Pinpoint the cell where the given text exists, returning its (x, y) midpoint coordinate. 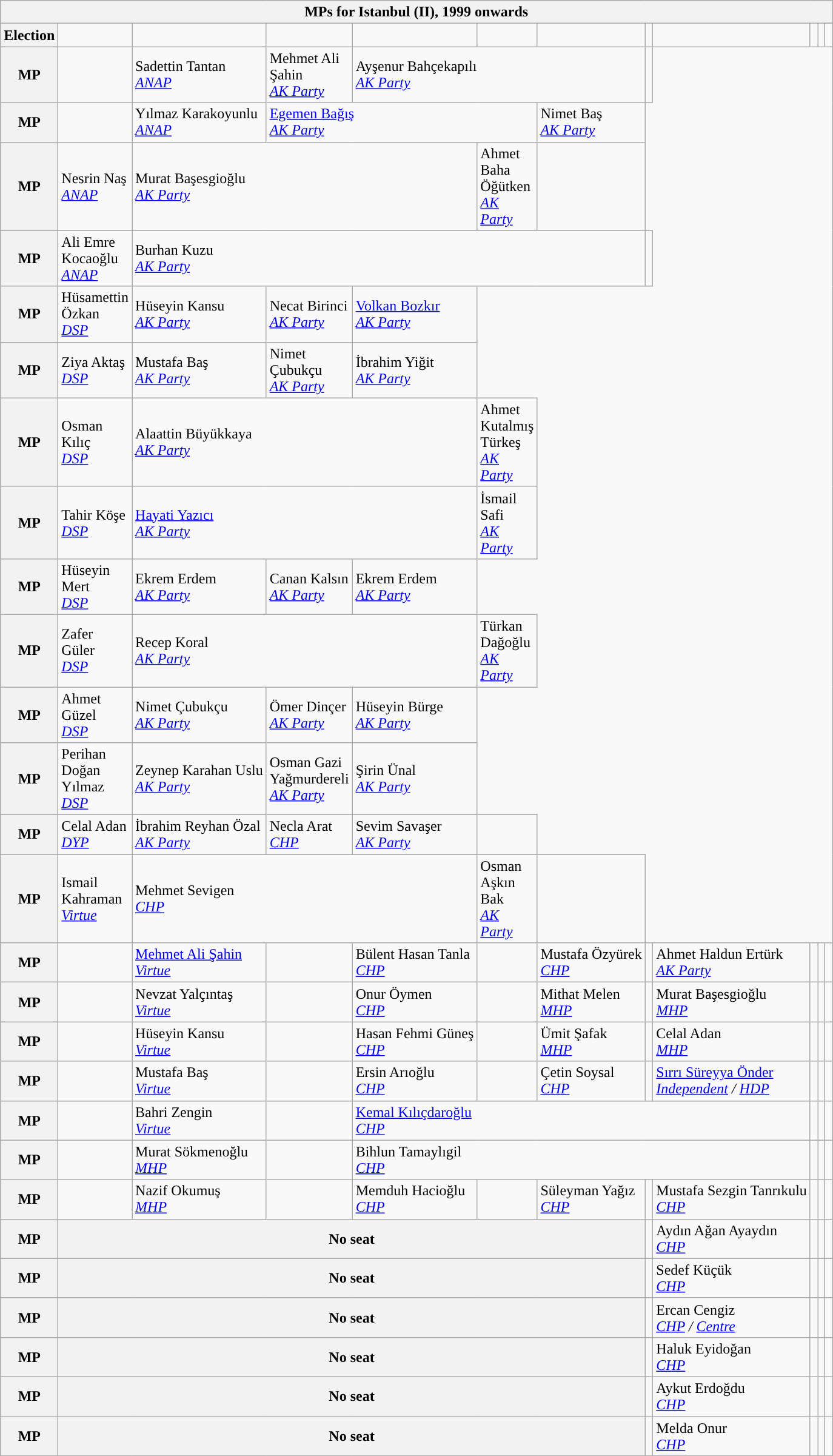
Necla AratCHP (309, 834)
Perihan Doğan YılmazDSP (95, 779)
Sadettin TantanANAP (199, 75)
Ömer DinçerAK Party (309, 714)
Süleyman YağızCHP (591, 1199)
Ahmet GüzelDSP (95, 714)
Murat BaşesgioğluAK Party (304, 186)
MPs for Istanbul (II), 1999 onwards (416, 12)
Sedef KüçükCHP (732, 1278)
Nevzat YalçıntaşVirtue (199, 1002)
Egemen BağışAK Party (401, 122)
Melda OnurCHP (732, 1436)
Hüseyin KansuAK Party (199, 314)
İbrahim YiğitAK Party (415, 370)
Murat BaşesgioğluMHP (732, 1002)
Memduh HacioğluCHP (415, 1199)
Alaattin BüyükkayaAK Party (304, 442)
Aykut ErdoğduCHP (732, 1396)
Nesrin NaşANAP (95, 186)
Osman Gazi YağmurdereliAK Party (309, 779)
İbrahim Reyhan ÖzalAK Party (199, 834)
Necat BirinciAK Party (309, 314)
Kemal KılıçdaroğluCHP (581, 1121)
Ahmet Kutalmış TürkeşAK Party (507, 442)
Ali Emre KocaoğluANAP (95, 258)
Bülent Hasan TanlaCHP (415, 963)
Mustafa BaşVirtue (199, 1081)
Election (29, 35)
Ersin ArıoğluCHP (415, 1081)
Mustafa ÖzyürekCHP (591, 963)
Ümit ŞafakMHP (591, 1042)
Hasan Fehmi GüneşCHP (415, 1042)
Zeynep Karahan UsluAK Party (199, 779)
Yılmaz KarakoyunluANAP (199, 122)
Ismail KahramanVirtue (95, 899)
Celal AdanDYP (95, 834)
Murat SökmenoğluMHP (199, 1159)
Onur ÖymenCHP (415, 1002)
Mehmet Ali ŞahinVirtue (199, 963)
Nimet BaşAK Party (591, 122)
Hayati YazıcıAK Party (304, 523)
Canan KalsınAK Party (309, 586)
Hüsamettin ÖzkanDSP (95, 314)
Osman Aşkın BakAK Party (507, 899)
Tahir KöşeDSP (95, 523)
Haluk EyidoğanCHP (732, 1357)
Sevim SavaşerAK Party (415, 834)
Volkan BozkırAK Party (415, 314)
Osman KılıçDSP (95, 442)
Hüseyin MertDSP (95, 586)
Bahri ZenginVirtue (199, 1121)
Aydın Ağan AyaydınCHP (732, 1238)
İsmail SafiAK Party (507, 523)
Hüseyin KansuVirtue (199, 1042)
Celal AdanMHP (732, 1042)
Türkan DağoğluAK Party (507, 650)
Nazif OkumuşMHP (199, 1199)
Mustafa Sezgin TanrıkuluCHP (732, 1199)
Bihlun TamaylıgilCHP (581, 1159)
Mithat MelenMHP (591, 1002)
Çetin SoysalCHP (591, 1081)
Zafer GülerDSP (95, 650)
Ziya AktaşDSP (95, 370)
Mehmet SevigenCHP (304, 899)
Ahmet Baha ÖğütkenAK Party (507, 186)
Burhan KuzuAK Party (389, 258)
Ercan CengizCHP / Centre (732, 1317)
Sırrı Süreyya ÖnderIndependent / HDP (732, 1081)
Şirin ÜnalAK Party (415, 779)
Hüseyin BürgeAK Party (415, 714)
Recep KoralAK Party (304, 650)
Mustafa BaşAK Party (199, 370)
Ayşenur BahçekapılıAK Party (498, 75)
Mehmet Ali ŞahinAK Party (309, 75)
Ahmet Haldun ErtürkAK Party (732, 963)
